Output the [x, y] coordinate of the center of the cell containing the given text.  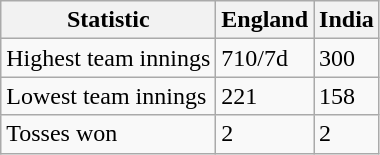
Tosses won [108, 134]
India [347, 20]
221 [265, 96]
Highest team innings [108, 58]
710/7d [265, 58]
158 [347, 96]
Statistic [108, 20]
Lowest team innings [108, 96]
England [265, 20]
300 [347, 58]
